Locate the cell with the specified text and output its (x, y) center coordinate. 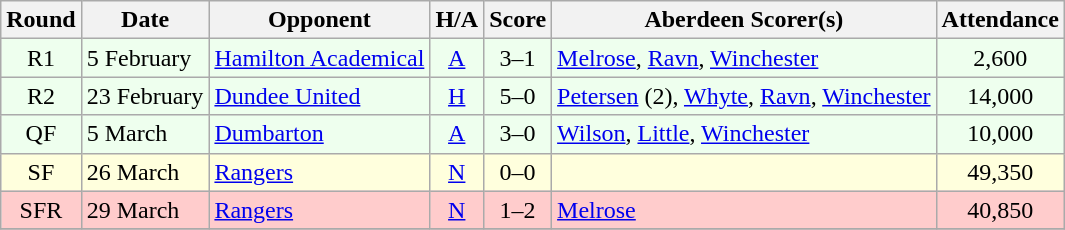
Dumbarton (320, 134)
Dundee United (320, 96)
10,000 (1000, 134)
Aberdeen Scorer(s) (744, 20)
Wilson, Little, Winchester (744, 134)
Attendance (1000, 20)
Melrose (744, 210)
49,350 (1000, 172)
SF (41, 172)
3–1 (518, 58)
Hamilton Academical (320, 58)
R1 (41, 58)
Date (145, 20)
Petersen (2), Whyte, Ravn, Winchester (744, 96)
26 March (145, 172)
0–0 (518, 172)
40,850 (1000, 210)
23 February (145, 96)
H/A (457, 20)
Round (41, 20)
29 March (145, 210)
Score (518, 20)
1–2 (518, 210)
QF (41, 134)
Opponent (320, 20)
5–0 (518, 96)
R2 (41, 96)
H (457, 96)
5 March (145, 134)
SFR (41, 210)
2,600 (1000, 58)
5 February (145, 58)
Melrose, Ravn, Winchester (744, 58)
3–0 (518, 134)
14,000 (1000, 96)
